Return [x, y] of the center of cell containing provided text 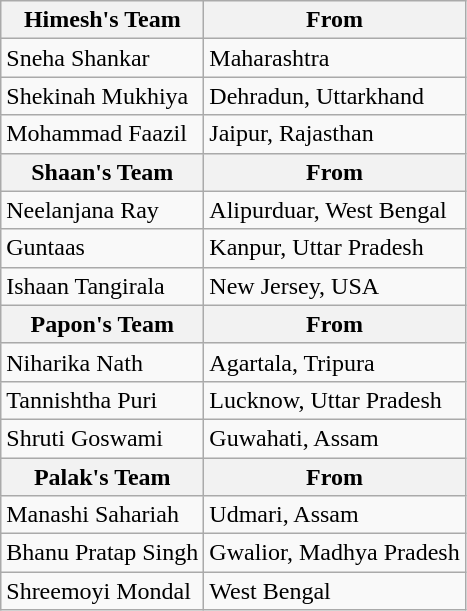
Ishaan Tangirala [102, 286]
Agartala, Tripura [334, 362]
Maharashtra [334, 58]
Shruti Goswami [102, 438]
Guntaas [102, 248]
Manashi Sahariah [102, 515]
Udmari, Assam [334, 515]
Gwalior, Madhya Pradesh [334, 553]
West Bengal [334, 591]
Shaan's Team [102, 172]
Mohammad Faazil [102, 134]
Guwahati, Assam [334, 438]
Tannishtha Puri [102, 400]
Jaipur, Rajasthan [334, 134]
Palak's Team [102, 477]
Shekinah Mukhiya [102, 96]
Alipurduar, West Bengal [334, 210]
Bhanu Pratap Singh [102, 553]
Papon's Team [102, 324]
Himesh's Team [102, 20]
Niharika Nath [102, 362]
Sneha Shankar [102, 58]
Lucknow, Uttar Pradesh [334, 400]
Kanpur, Uttar Pradesh [334, 248]
Shreemoyi Mondal [102, 591]
Dehradun, Uttarkhand [334, 96]
Neelanjana Ray [102, 210]
New Jersey, USA [334, 286]
